Find where the given text appears and provide that cell's center as [x, y] coordinate. 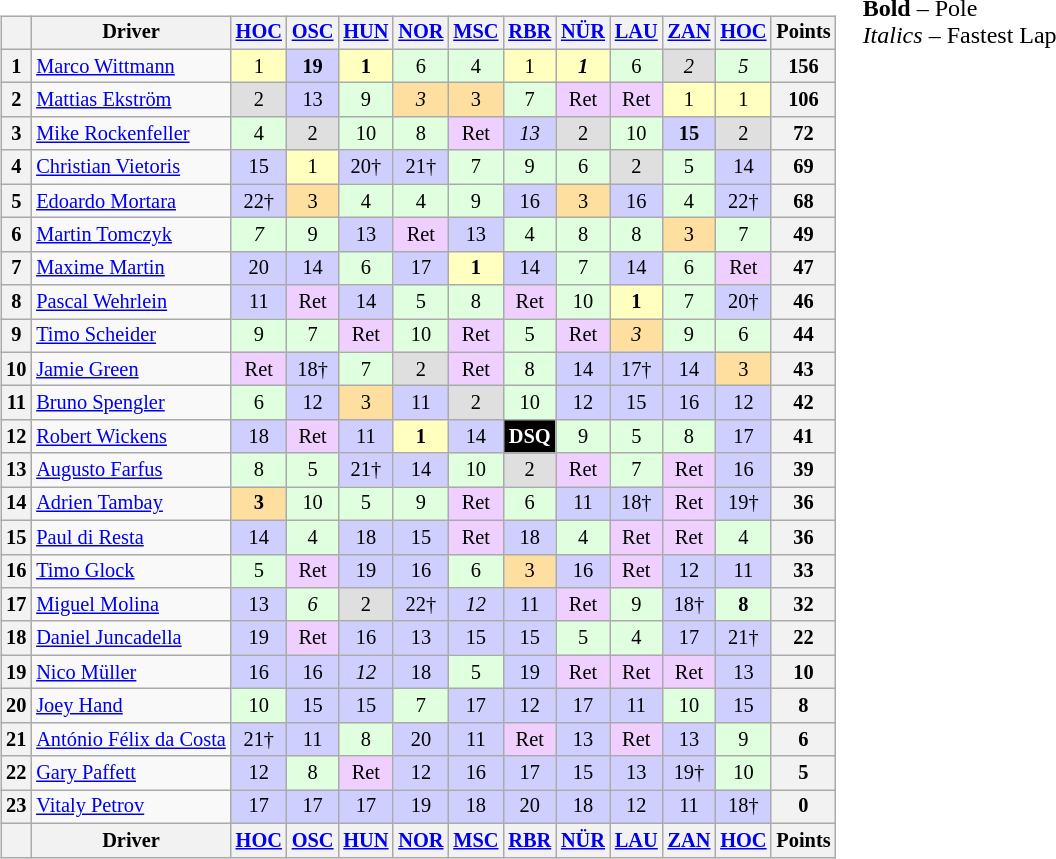
0 [803, 807]
33 [803, 571]
Marco Wittmann [130, 66]
156 [803, 66]
Jamie Green [130, 369]
Timo Scheider [130, 336]
Martin Tomczyk [130, 235]
Mike Rockenfeller [130, 134]
Robert Wickens [130, 437]
António Félix da Costa [130, 739]
42 [803, 403]
47 [803, 268]
46 [803, 302]
Christian Vietoris [130, 167]
68 [803, 201]
Augusto Farfus [130, 470]
Paul di Resta [130, 537]
Mattias Ekström [130, 100]
17† [636, 369]
Pascal Wehrlein [130, 302]
Edoardo Mortara [130, 201]
69 [803, 167]
Timo Glock [130, 571]
Adrien Tambay [130, 504]
49 [803, 235]
Bruno Spengler [130, 403]
Nico Müller [130, 672]
DSQ [530, 437]
44 [803, 336]
Vitaly Petrov [130, 807]
Maxime Martin [130, 268]
43 [803, 369]
39 [803, 470]
Miguel Molina [130, 605]
41 [803, 437]
106 [803, 100]
Gary Paffett [130, 773]
72 [803, 134]
21 [16, 739]
32 [803, 605]
Daniel Juncadella [130, 638]
Joey Hand [130, 706]
23 [16, 807]
